For the text-containing cell, return its midpoint in [X, Y] coordinate format. 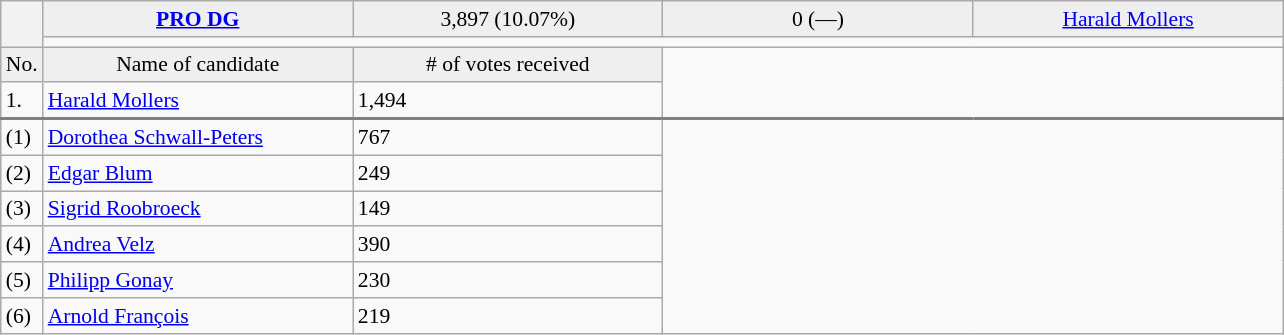
249 [508, 173]
Philipp Gonay [198, 280]
390 [508, 245]
(3) [22, 209]
Sigrid Roobroeck [198, 209]
Edgar Blum [198, 173]
Andrea Velz [198, 245]
(6) [22, 316]
Arnold François [198, 316]
0 (—) [818, 19]
(4) [22, 245]
(5) [22, 280]
230 [508, 280]
(1) [22, 137]
No. [22, 65]
149 [508, 209]
# of votes received [508, 65]
1,494 [508, 101]
219 [508, 316]
767 [508, 137]
1. [22, 101]
PRO DG [198, 19]
3,897 (10.07%) [508, 19]
Dorothea Schwall-Peters [198, 137]
Name of candidate [198, 65]
(2) [22, 173]
